For the text-containing cell, return its midpoint in (x, y) coordinate format. 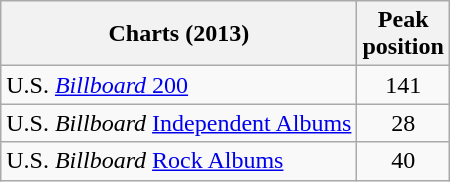
U.S. Billboard Independent Albums (179, 123)
U.S. Billboard Rock Albums (179, 161)
141 (403, 85)
Charts (2013) (179, 34)
Peakposition (403, 34)
U.S. Billboard 200 (179, 85)
28 (403, 123)
40 (403, 161)
